Extract the (x, y) coordinate from the center of the cell holding the provided text.  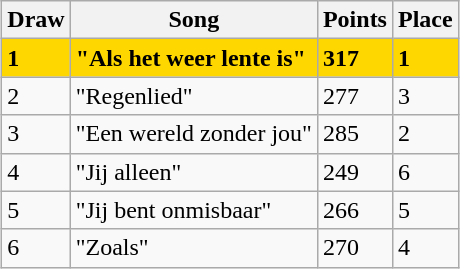
"Jij bent onmisbaar" (194, 210)
Draw (36, 20)
266 (354, 210)
249 (354, 172)
317 (354, 58)
285 (354, 134)
"Zoals" (194, 248)
"Regenlied" (194, 96)
Place (425, 20)
Points (354, 20)
"Als het weer lente is" (194, 58)
Song (194, 20)
277 (354, 96)
270 (354, 248)
"Een wereld zonder jou" (194, 134)
"Jij alleen" (194, 172)
